Determine the (X, Y) coordinate at the center of the cell enclosing the given text.  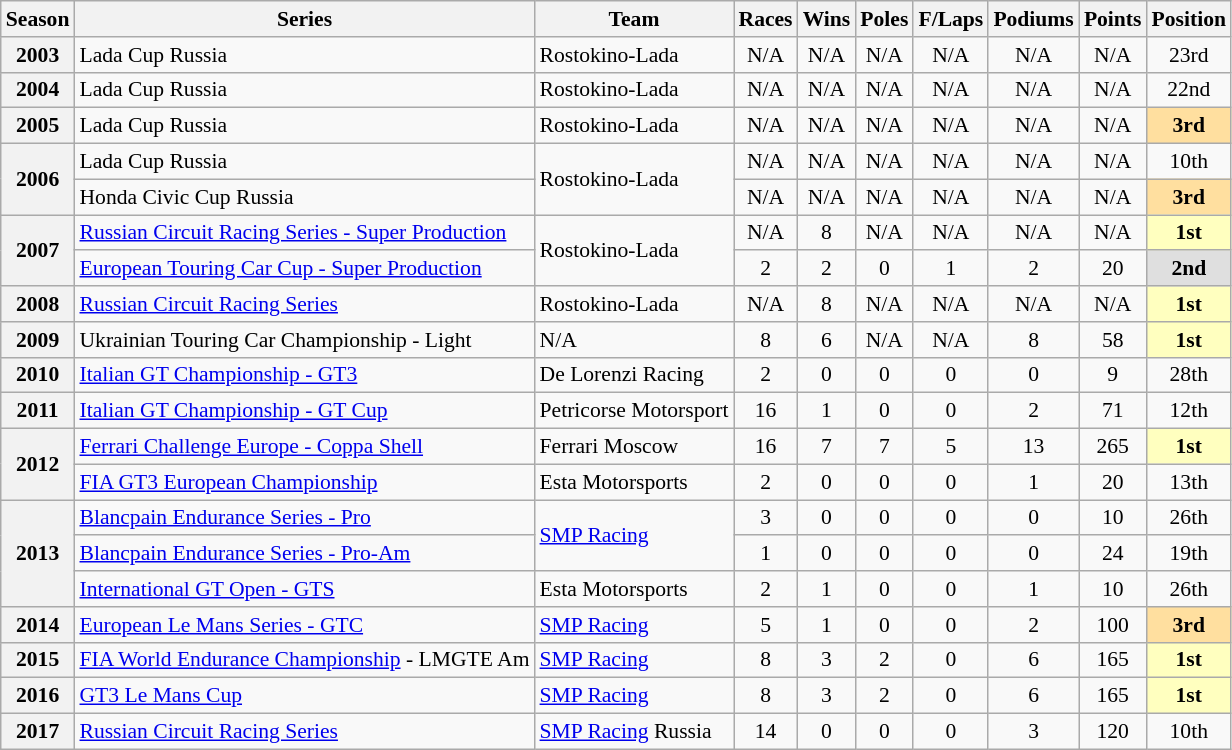
100 (1113, 625)
2011 (38, 411)
2003 (38, 55)
Honda Civic Cup Russia (304, 197)
Team (634, 19)
Season (38, 19)
FIA World Endurance Championship - LMGTE Am (304, 660)
2015 (38, 660)
F/Laps (950, 19)
24 (1113, 554)
Podiums (1034, 19)
Blancpain Endurance Series - Pro-Am (304, 554)
De Lorenzi Racing (634, 375)
13 (1034, 447)
Petricorse Motorsport (634, 411)
2017 (38, 732)
FIA GT3 European Championship (304, 482)
120 (1113, 732)
12th (1189, 411)
14 (766, 732)
265 (1113, 447)
Series (304, 19)
Blancpain Endurance Series - Pro (304, 518)
Italian GT Championship - GT3 (304, 375)
Position (1189, 19)
19th (1189, 554)
71 (1113, 411)
European Le Mans Series - GTC (304, 625)
Ukrainian Touring Car Championship - Light (304, 340)
2010 (38, 375)
2004 (38, 90)
2008 (38, 304)
Russian Circuit Racing Series - Super Production (304, 233)
13th (1189, 482)
International GT Open - GTS (304, 589)
2016 (38, 696)
Italian GT Championship - GT Cup (304, 411)
2013 (38, 554)
SMP Racing Russia (634, 732)
Poles (884, 19)
2005 (38, 126)
2012 (38, 464)
23rd (1189, 55)
28th (1189, 375)
2014 (38, 625)
Ferrari Challenge Europe - Coppa Shell (304, 447)
9 (1113, 375)
Wins (827, 19)
Races (766, 19)
58 (1113, 340)
GT3 Le Mans Cup (304, 696)
2009 (38, 340)
2nd (1189, 269)
2006 (38, 180)
Points (1113, 19)
European Touring Car Cup - Super Production (304, 269)
2007 (38, 250)
Ferrari Moscow (634, 447)
22nd (1189, 90)
